Search for the cell housing the specified text and yield its [X, Y] center coordinate. 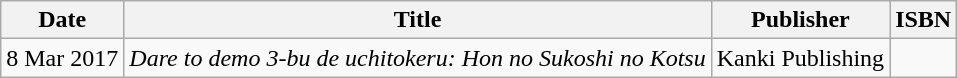
Title [418, 20]
Publisher [800, 20]
ISBN [924, 20]
8 Mar 2017 [62, 58]
Date [62, 20]
Kanki Publishing [800, 58]
Dare to demo 3-bu de uchitokeru: Hon no Sukoshi no Kotsu [418, 58]
